From the cell containing the given text, extract its center point as (X, Y) coordinate. 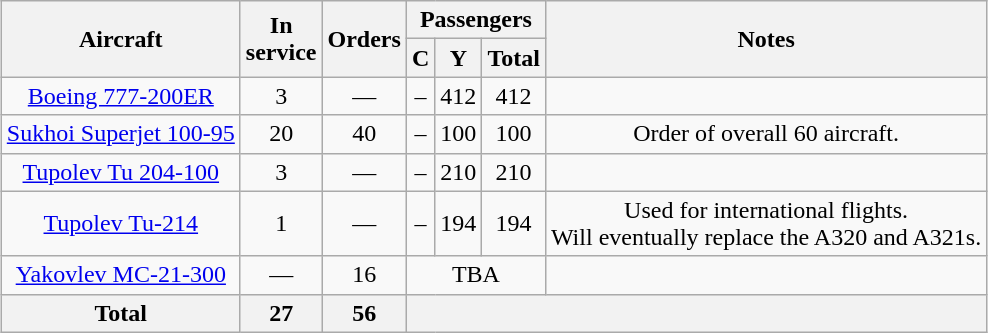
Yakovlev MC-21-300 (120, 275)
C (420, 58)
Notes (766, 39)
40 (364, 134)
Tupolev Tu 204-100 (120, 172)
Aircraft (120, 39)
Tupolev Tu-214 (120, 224)
Y (458, 58)
16 (364, 275)
Used for international flights. Will eventually replace the A320 and A321s. (766, 224)
1 (281, 224)
Orders (364, 39)
Passengers (476, 20)
Boeing 777-200ER (120, 96)
TBA (476, 275)
Order of overall 60 aircraft. (766, 134)
Sukhoi Superjet 100-95 (120, 134)
20 (281, 134)
27 (281, 313)
In service (281, 39)
56 (364, 313)
